Search for the cell housing the specified text and yield its [X, Y] center coordinate. 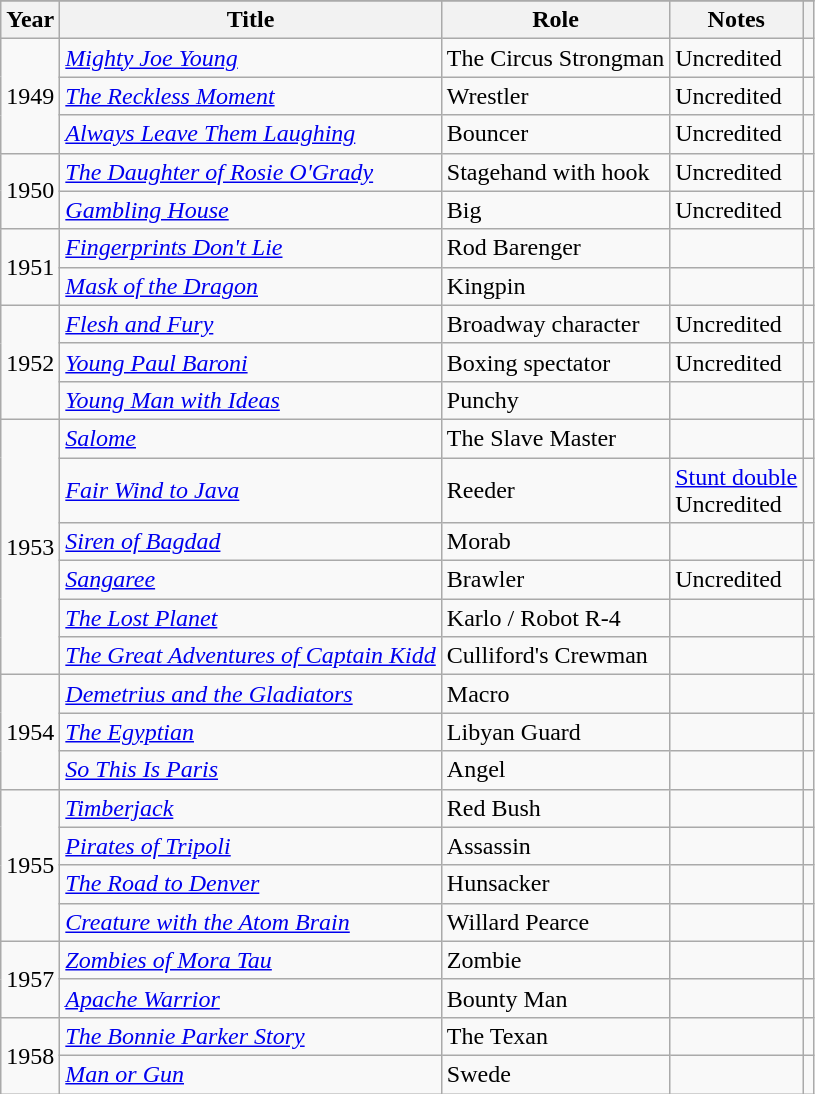
So This Is Paris [250, 770]
Flesh and Fury [250, 324]
Zombies of Mora Tau [250, 960]
Zombie [555, 960]
1953 [30, 546]
Fair Wind to Java [250, 490]
Angel [555, 770]
Morab [555, 542]
1957 [30, 979]
The Egyptian [250, 732]
1958 [30, 1055]
Libyan Guard [555, 732]
Apache Warrior [250, 998]
Gambling House [250, 210]
Young Man with Ideas [250, 400]
1950 [30, 191]
Hunsacker [555, 884]
Wrestler [555, 96]
Man or Gun [250, 1074]
The Daughter of Rosie O'Grady [250, 172]
Broadway character [555, 324]
Kingpin [555, 286]
Reeder [555, 490]
Bounty Man [555, 998]
Timberjack [250, 808]
Fingerprints Don't Lie [250, 248]
Sangaree [250, 580]
Red Bush [555, 808]
Mighty Joe Young [250, 58]
Creature with the Atom Brain [250, 922]
Bouncer [555, 134]
Always Leave Them Laughing [250, 134]
The Bonnie Parker Story [250, 1036]
Year [30, 20]
Mask of the Dragon [250, 286]
The Road to Denver [250, 884]
Young Paul Baroni [250, 362]
1955 [30, 865]
The Lost Planet [250, 618]
Boxing spectator [555, 362]
The Circus Strongman [555, 58]
1949 [30, 96]
Willard Pearce [555, 922]
1952 [30, 362]
Pirates of Tripoli [250, 846]
Brawler [555, 580]
Swede [555, 1074]
The Slave Master [555, 438]
Salome [250, 438]
1954 [30, 732]
Demetrius and the Gladiators [250, 694]
Rod Barenger [555, 248]
Karlo / Robot R-4 [555, 618]
Siren of Bagdad [250, 542]
Culliford's Crewman [555, 656]
Title [250, 20]
The Texan [555, 1036]
Punchy [555, 400]
The Great Adventures of Captain Kidd [250, 656]
Stunt doubleUncredited [736, 490]
The Reckless Moment [250, 96]
Macro [555, 694]
Stagehand with hook [555, 172]
1951 [30, 267]
Role [555, 20]
Assassin [555, 846]
Big [555, 210]
Notes [736, 20]
